Find where the given text appears and provide that cell's center as [x, y] coordinate. 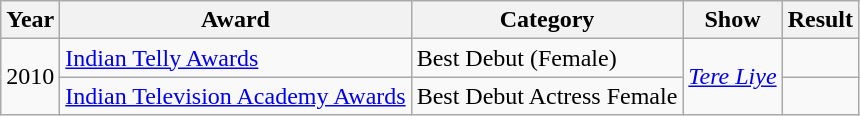
Result [820, 20]
Tere Liye [732, 77]
Indian Telly Awards [236, 58]
2010 [30, 77]
Award [236, 20]
Year [30, 20]
Show [732, 20]
Indian Television Academy Awards [236, 96]
Best Debut (Female) [547, 58]
Best Debut Actress Female [547, 96]
Category [547, 20]
